Output the (X, Y) coordinate of the center of the cell containing the given text.  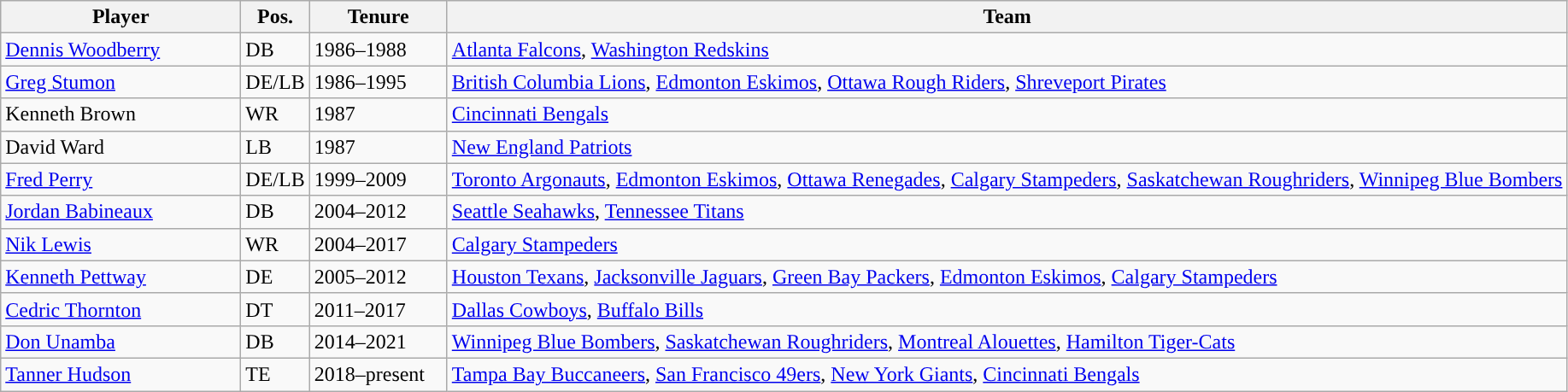
TE (275, 374)
Greg Stumon (121, 82)
2004–2012 (378, 212)
British Columbia Lions, Edmonton Eskimos, Ottawa Rough Riders, Shreveport Pirates (1007, 82)
2005–2012 (378, 277)
Houston Texans, Jacksonville Jaguars, Green Bay Packers, Edmonton Eskimos, Calgary Stampeders (1007, 277)
Nik Lewis (121, 244)
Don Unamba (121, 342)
Jordan Babineaux (121, 212)
2018–present (378, 374)
2011–2017 (378, 309)
1986–1995 (378, 82)
Calgary Stampeders (1007, 244)
DE (275, 277)
1986–1988 (378, 50)
Winnipeg Blue Bombers, Saskatchewan Roughriders, Montreal Alouettes, Hamilton Tiger-Cats (1007, 342)
Cedric Thornton (121, 309)
Tenure (378, 17)
Kenneth Pettway (121, 277)
Team (1007, 17)
Tanner Hudson (121, 374)
2004–2017 (378, 244)
1999–2009 (378, 179)
Seattle Seahawks, Tennessee Titans (1007, 212)
DT (275, 309)
Tampa Bay Buccaneers, San Francisco 49ers, New York Giants, Cincinnati Bengals (1007, 374)
Kenneth Brown (121, 114)
Player (121, 17)
2014–2021 (378, 342)
LB (275, 147)
David Ward (121, 147)
Pos. (275, 17)
Atlanta Falcons, Washington Redskins (1007, 50)
Dennis Woodberry (121, 50)
Cincinnati Bengals (1007, 114)
Fred Perry (121, 179)
Toronto Argonauts, Edmonton Eskimos, Ottawa Renegades, Calgary Stampeders, Saskatchewan Roughriders, Winnipeg Blue Bombers (1007, 179)
Dallas Cowboys, Buffalo Bills (1007, 309)
New England Patriots (1007, 147)
